Return (x, y) of the center of cell containing provided text 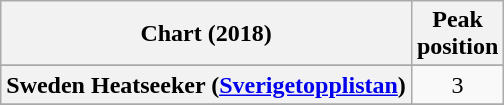
Peakposition (457, 34)
3 (457, 85)
Chart (2018) (206, 34)
Sweden Heatseeker (Sverigetopplistan) (206, 85)
